Identify which cell holds the provided text, then report its (X, Y) central coordinate. 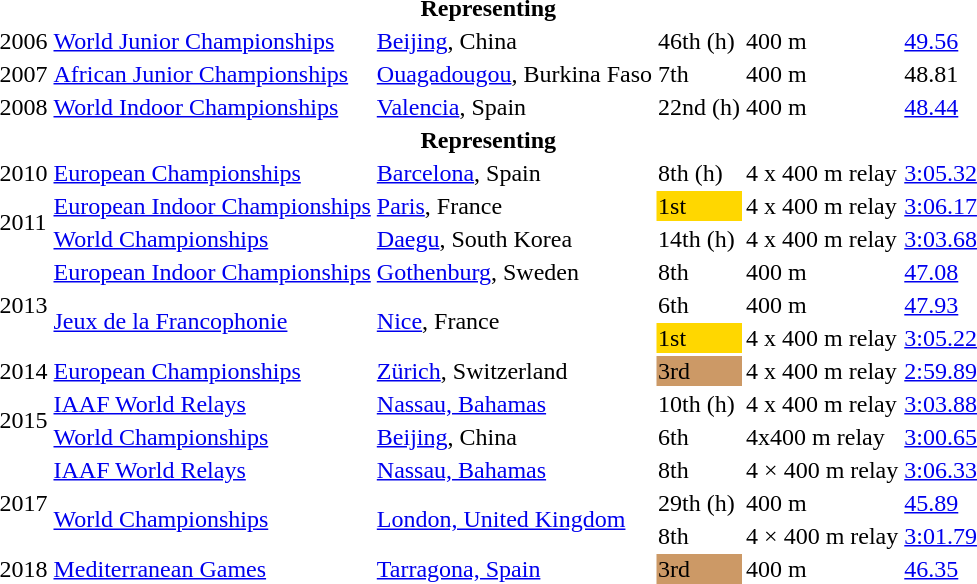
Tarragona, Spain (514, 569)
Nice, France (514, 322)
Mediterranean Games (212, 569)
London, United Kingdom (514, 520)
29th (h) (700, 503)
World Junior Championships (212, 41)
Barcelona, Spain (514, 173)
Ouagadougou, Burkina Faso (514, 74)
4x400 m relay (822, 437)
Daegu, South Korea (514, 239)
Paris, France (514, 206)
Jeux de la Francophonie (212, 322)
10th (h) (700, 404)
Zürich, Switzerland (514, 371)
22nd (h) (700, 107)
World Indoor Championships (212, 107)
Valencia, Spain (514, 107)
46th (h) (700, 41)
14th (h) (700, 239)
7th (700, 74)
8th (h) (700, 173)
Gothenburg, Sweden (514, 272)
African Junior Championships (212, 74)
